Provide the (x, y) coordinate of the cell's center where the given text is located.  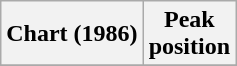
Peakposition (189, 34)
Chart (1986) (72, 34)
